Pinpoint the cell where the given text exists, returning its (x, y) midpoint coordinate. 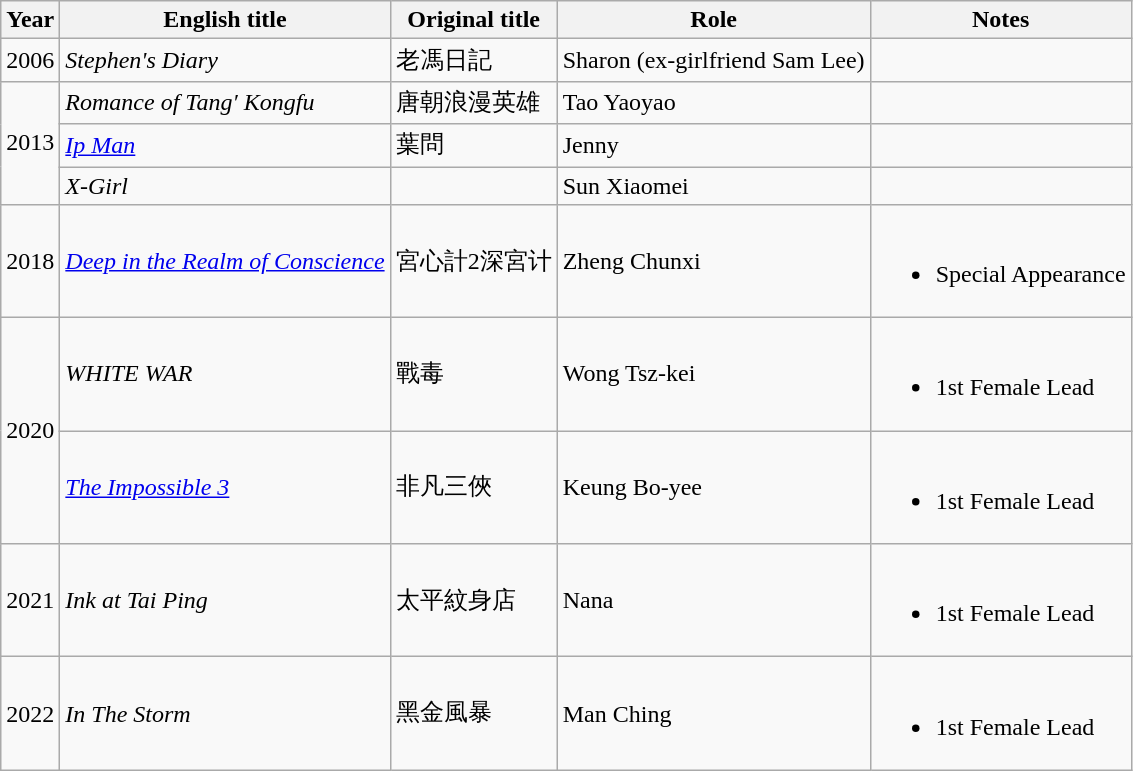
Nana (714, 600)
Notes (1000, 20)
Special Appearance (1000, 262)
The Impossible 3 (225, 488)
2022 (30, 714)
Wong Tsz-kei (714, 374)
Deep in the Realm of Conscience (225, 262)
2020 (30, 431)
Man Ching (714, 714)
太平紋身店 (474, 600)
2006 (30, 60)
黑金風暴 (474, 714)
Ip Man (225, 146)
X-Girl (225, 185)
Sun Xiaomei (714, 185)
WHITE WAR (225, 374)
Original title (474, 20)
2018 (30, 262)
2013 (30, 142)
唐朝浪漫英雄 (474, 102)
非凡三俠 (474, 488)
Keung Bo-yee (714, 488)
Jenny (714, 146)
English title (225, 20)
戰毒 (474, 374)
Sharon (ex-girlfriend Sam Lee) (714, 60)
2021 (30, 600)
葉問 (474, 146)
宮心計2深宮计 (474, 262)
Year (30, 20)
老馮日記 (474, 60)
Zheng Chunxi (714, 262)
Role (714, 20)
Tao Yaoyao (714, 102)
Romance of Tang′ Kongfu (225, 102)
Ink at Tai Ping (225, 600)
In The Storm (225, 714)
Stephen's Diary (225, 60)
